Determine the (x, y) coordinate at the center of the cell enclosing the given text.  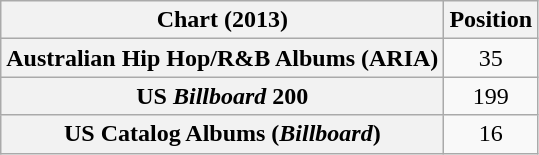
US Catalog Albums (Billboard) (222, 134)
Position (491, 20)
Chart (2013) (222, 20)
16 (491, 134)
35 (491, 58)
Australian Hip Hop/R&B Albums (ARIA) (222, 58)
199 (491, 96)
US Billboard 200 (222, 96)
